Locate the cell with the specified text and output its [X, Y] center coordinate. 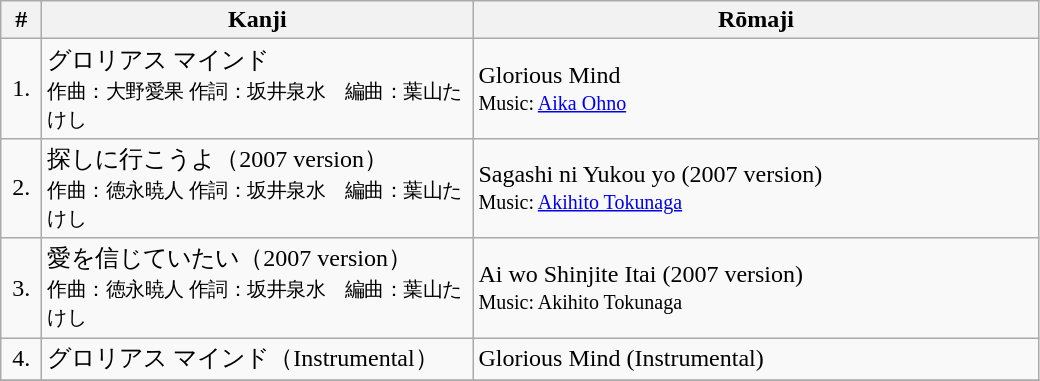
Glorious MindMusic: Aika Ohno [756, 89]
Glorious Mind (Instrumental) [756, 360]
グロリアス マインド（Instrumental） [258, 360]
3. [22, 288]
グロリアス マインド作曲：大野愛果 作詞：坂井泉水 編曲：葉山たけし [258, 89]
愛を信じていたい（2007 version）作曲：徳永暁人 作詞：坂井泉水 編曲：葉山たけし [258, 288]
Ai wo Shinjite Itai (2007 version)Music: Akihito Tokunaga [756, 288]
Sagashi ni Yukou yo (2007 version)Music: Akihito Tokunaga [756, 188]
1. [22, 89]
Kanji [258, 20]
2. [22, 188]
# [22, 20]
4. [22, 360]
Rōmaji [756, 20]
探しに行こうよ（2007 version）作曲：徳永暁人 作詞：坂井泉水 編曲：葉山たけし [258, 188]
